Return the [X, Y] coordinate for the center point of the cell that contains the specified text.  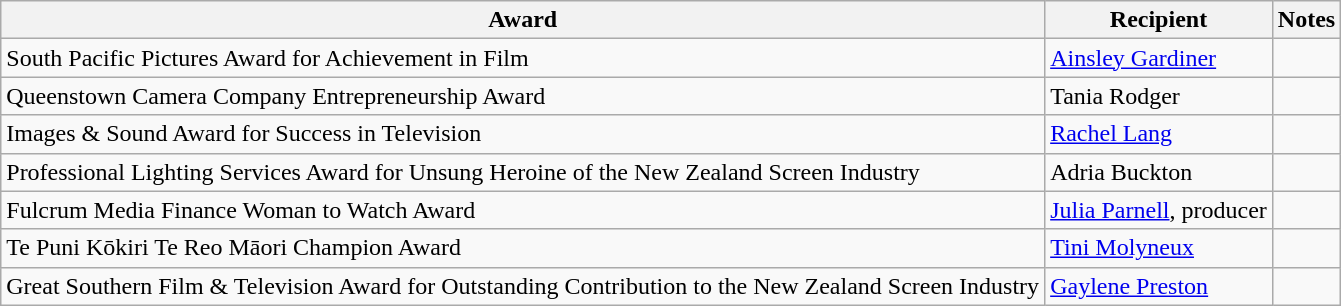
Great Southern Film & Television Award for Outstanding Contribution to the New Zealand Screen Industry [523, 286]
South Pacific Pictures Award for Achievement in Film [523, 58]
Rachel Lang [1159, 134]
Images & Sound Award for Success in Television [523, 134]
Queenstown Camera Company Entrepreneurship Award [523, 96]
Te Puni Kōkiri Te Reo Māori Champion Award [523, 248]
Julia Parnell, producer [1159, 210]
Professional Lighting Services Award for Unsung Heroine of the New Zealand Screen Industry [523, 172]
Notes [1306, 20]
Ainsley Gardiner [1159, 58]
Gaylene Preston [1159, 286]
Award [523, 20]
Tini Molyneux [1159, 248]
Recipient [1159, 20]
Tania Rodger [1159, 96]
Adria Buckton [1159, 172]
Fulcrum Media Finance Woman to Watch Award [523, 210]
